Extract the [x, y] coordinate from the center of the cell holding the provided text.  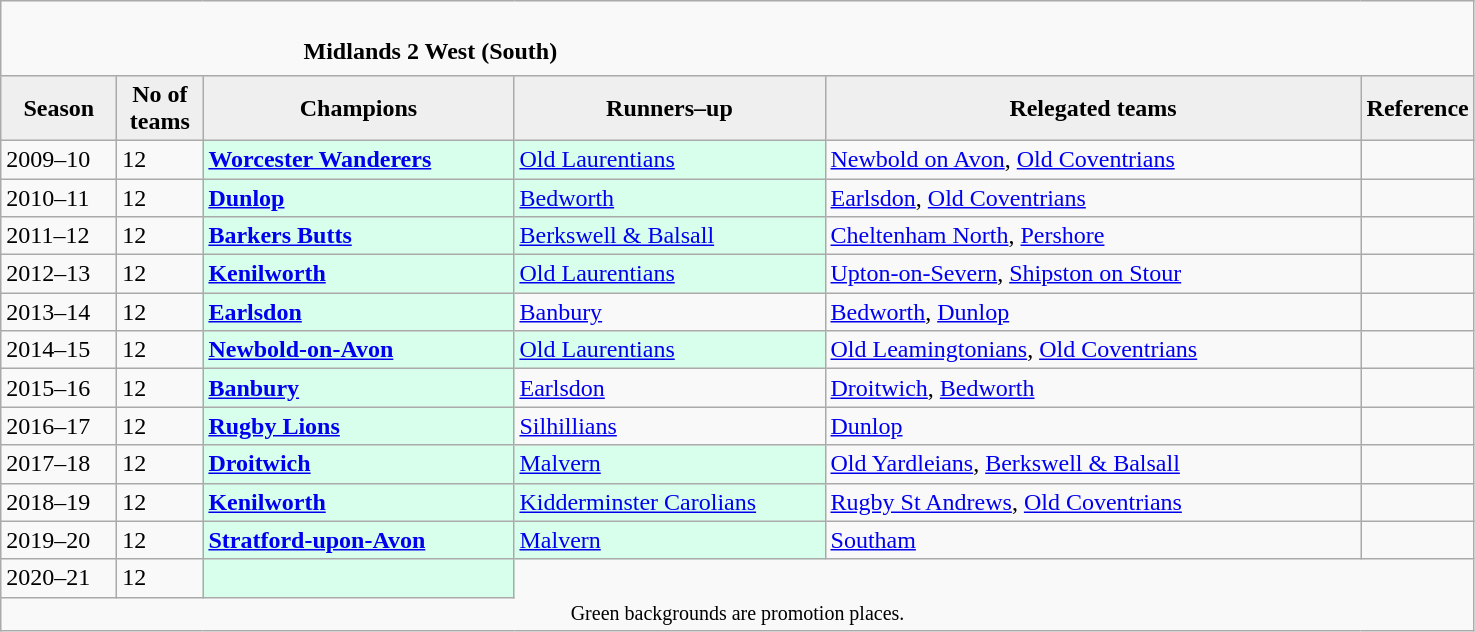
Newbold on Avon, Old Coventrians [1093, 159]
Droitwich, Bedworth [1093, 388]
Worcester Wanderers [358, 159]
Droitwich [358, 464]
2012–13 [59, 274]
Rugby St Andrews, Old Coventrians [1093, 502]
2013–14 [59, 312]
Stratford-upon-Avon [358, 540]
2019–20 [59, 540]
2015–16 [59, 388]
Rugby Lions [358, 426]
Old Yardleians, Berkswell & Balsall [1093, 464]
Newbold-on-Avon [358, 350]
Bedworth [670, 197]
Season [59, 108]
2009–10 [59, 159]
2018–19 [59, 502]
Runners–up [670, 108]
Berkswell & Balsall [670, 236]
Cheltenham North, Pershore [1093, 236]
2016–17 [59, 426]
Relegated teams [1093, 108]
Barkers Butts [358, 236]
2017–18 [59, 464]
No of teams [160, 108]
Reference [1418, 108]
Upton-on-Severn, Shipston on Stour [1093, 274]
2011–12 [59, 236]
Green backgrounds are promotion places. [738, 614]
Bedworth, Dunlop [1093, 312]
2014–15 [59, 350]
Earlsdon, Old Coventrians [1093, 197]
Silhillians [670, 426]
2020–21 [59, 578]
Kidderminster Carolians [670, 502]
Southam [1093, 540]
2010–11 [59, 197]
Old Leamingtonians, Old Coventrians [1093, 350]
Champions [358, 108]
